Detect which cell encompasses the target text, then output its (X, Y) center coordinate. 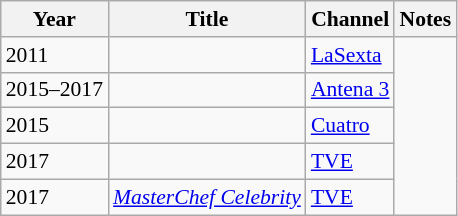
LaSexta (350, 55)
Year (54, 19)
Title (207, 19)
2011 (54, 55)
2015 (54, 126)
2015–2017 (54, 90)
Notes (425, 19)
Channel (350, 19)
MasterChef Celebrity (207, 197)
Antena 3 (350, 90)
Cuatro (350, 126)
